For the text-containing cell, return its midpoint in [x, y] coordinate format. 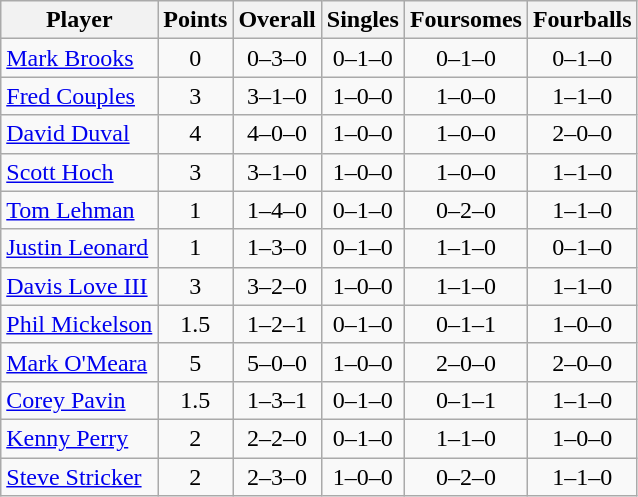
Overall [277, 20]
David Duval [80, 134]
Fourballs [582, 20]
Kenny Perry [80, 438]
3–2–0 [277, 286]
5 [196, 362]
Tom Lehman [80, 210]
Foursomes [466, 20]
0–3–0 [277, 58]
Points [196, 20]
Steve Stricker [80, 477]
0 [196, 58]
Fred Couples [80, 96]
Mark O'Meara [80, 362]
1–3–1 [277, 400]
2–3–0 [277, 477]
4 [196, 134]
Singles [362, 20]
Player [80, 20]
4–0–0 [277, 134]
Davis Love III [80, 286]
1–2–1 [277, 324]
Scott Hoch [80, 172]
Corey Pavin [80, 400]
Mark Brooks [80, 58]
Justin Leonard [80, 248]
Phil Mickelson [80, 324]
5–0–0 [277, 362]
1–4–0 [277, 210]
2–2–0 [277, 438]
1–3–0 [277, 248]
